Provide the [X, Y] coordinate of the cell's center where the given text is located.  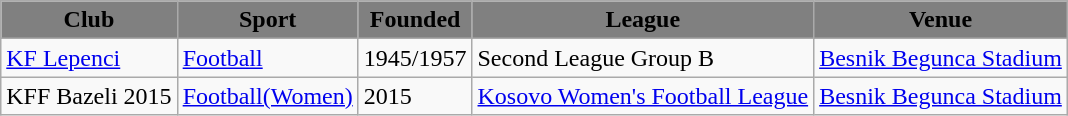
Football [268, 58]
2015 [415, 96]
League [643, 20]
Venue [941, 20]
Sport [268, 20]
KF Lepenci [89, 58]
Kosovo Women's Football League [643, 96]
Founded [415, 20]
Football(Women) [268, 96]
1945/1957 [415, 58]
KFF Bazeli 2015 [89, 96]
Club [89, 20]
Second League Group B [643, 58]
